Return the (x, y) coordinate for the center point of the cell that contains the specified text.  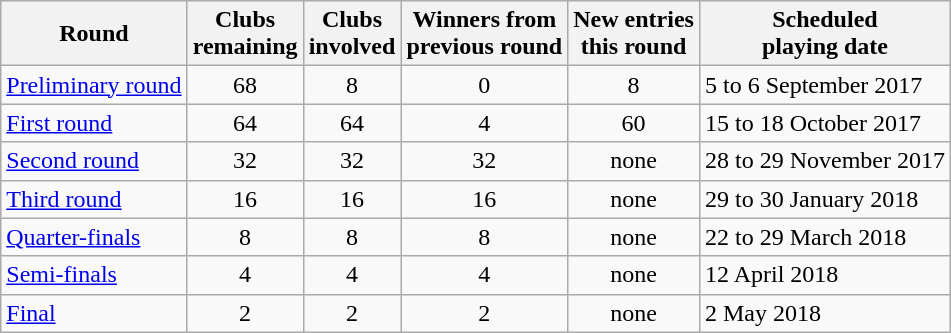
Scheduledplaying date (824, 34)
Quarter-finals (94, 237)
Semi-finals (94, 275)
New entriesthis round (634, 34)
Clubsinvolved (352, 34)
Preliminary round (94, 85)
5 to 6 September 2017 (824, 85)
Third round (94, 199)
22 to 29 March 2018 (824, 237)
Winners fromprevious round (484, 34)
0 (484, 85)
2 May 2018 (824, 313)
29 to 30 January 2018 (824, 199)
Final (94, 313)
12 April 2018 (824, 275)
60 (634, 123)
Round (94, 34)
Clubsremaining (245, 34)
28 to 29 November 2017 (824, 161)
68 (245, 85)
First round (94, 123)
Second round (94, 161)
15 to 18 October 2017 (824, 123)
